Extract the (x, y) coordinate from the center of the cell holding the provided text.  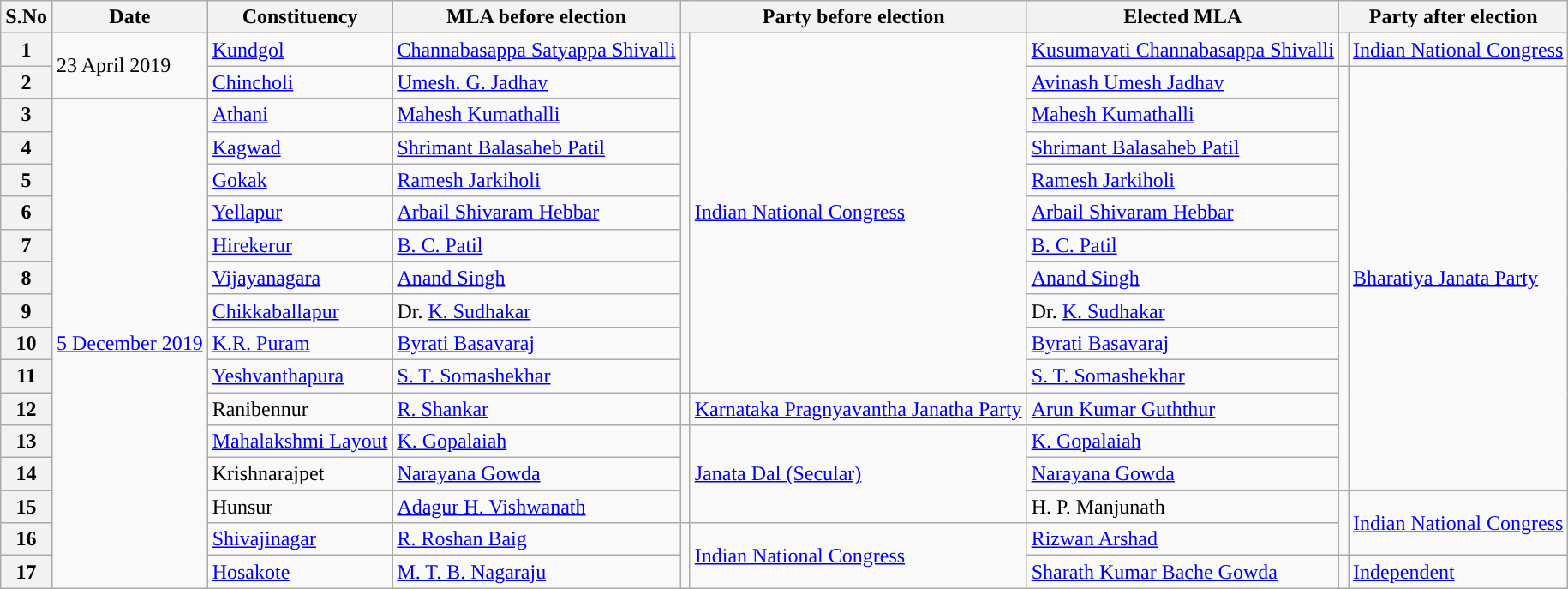
Party before election (853, 17)
K.R. Puram (300, 343)
6 (27, 213)
2 (27, 82)
Party after election (1453, 17)
8 (27, 278)
Yellapur (300, 213)
11 (27, 376)
Karnataka Pragnyavantha Janatha Party (859, 409)
Adagur H. Vishwanath (536, 507)
1 (27, 50)
Chikkaballapur (300, 310)
16 (27, 539)
MLA before election (536, 17)
23 April 2019 (129, 66)
Mahalakshmi Layout (300, 442)
3 (27, 115)
Date (129, 17)
Rizwan Arshad (1182, 539)
Athani (300, 115)
13 (27, 442)
9 (27, 310)
Avinash Umesh Jadhav (1182, 82)
Constituency (300, 17)
R. Shankar (536, 409)
12 (27, 409)
S.No (27, 17)
Gokak (300, 180)
Yeshvanthapura (300, 376)
Ranibennur (300, 409)
H. P. Manjunath (1182, 507)
Kagwad (300, 147)
Hirekerur (300, 245)
Umesh. G. Jadhav (536, 82)
Bharatiya Janata Party (1458, 278)
Vijayanagara (300, 278)
Krishnarajpet (300, 474)
15 (27, 507)
17 (27, 572)
Independent (1458, 572)
M. T. B. Nagaraju (536, 572)
7 (27, 245)
Hunsur (300, 507)
5 (27, 180)
Sharath Kumar Bache Gowda (1182, 572)
Kundgol (300, 50)
10 (27, 343)
Kusumavati Channabasappa Shivalli (1182, 50)
Shivajinagar (300, 539)
Janata Dal (Secular) (859, 474)
Hosakote (300, 572)
4 (27, 147)
Elected MLA (1182, 17)
Arun Kumar Guththur (1182, 409)
Chincholi (300, 82)
14 (27, 474)
R. Roshan Baig (536, 539)
Channabasappa Satyappa Shivalli (536, 50)
5 December 2019 (129, 343)
